Return the (x, y) coordinate for the center point of the cell that contains the specified text.  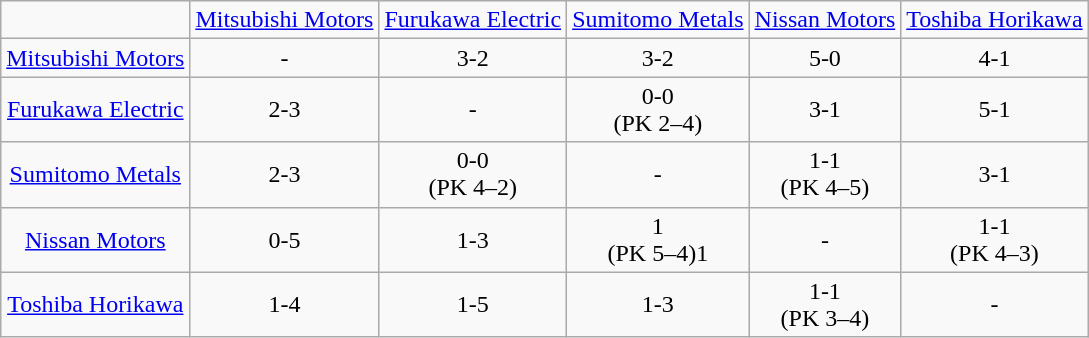
5-1 (994, 110)
1-1(PK 4–3) (994, 240)
0-0(PK 4–2) (473, 174)
0-0(PK 2–4) (658, 110)
4-1 (994, 58)
5-0 (825, 58)
1-1(PK 3–4) (825, 304)
1(PK 5–4)1 (658, 240)
1-1(PK 4–5) (825, 174)
0-5 (284, 240)
1-5 (473, 304)
1-4 (284, 304)
